Extract the [x, y] coordinate from the center of the cell holding the provided text.  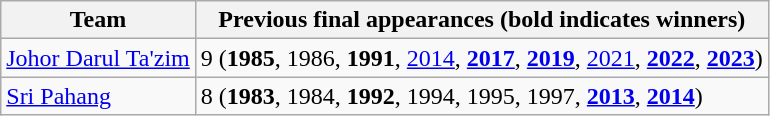
Johor Darul Ta'zim [98, 58]
Previous final appearances (bold indicates winners) [482, 20]
Team [98, 20]
9 (1985, 1986, 1991, 2014, 2017, 2019, 2021, 2022, 2023) [482, 58]
Sri Pahang [98, 96]
8 (1983, 1984, 1992, 1994, 1995, 1997, 2013, 2014) [482, 96]
